Identify which cell holds the provided text, then report its (X, Y) central coordinate. 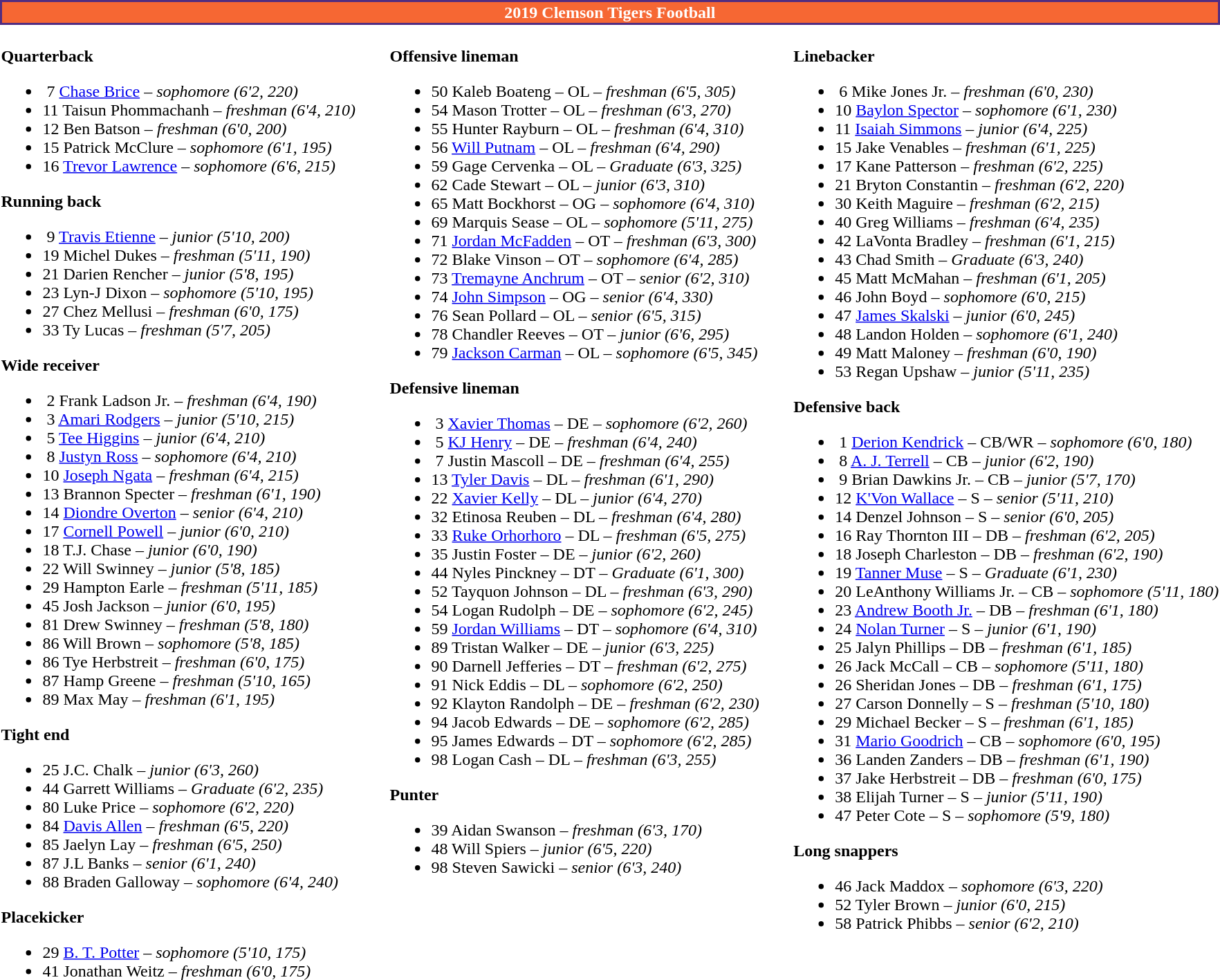
2019 Clemson Tigers Football (610, 12)
